Detect which cell encompasses the target text, then output its (x, y) center coordinate. 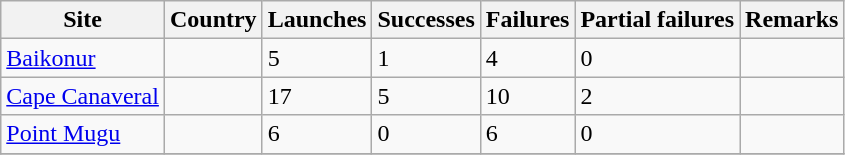
Baikonur (83, 58)
Cape Canaveral (83, 96)
Point Mugu (83, 134)
Launches (317, 20)
Failures (528, 20)
4 (528, 58)
Partial failures (658, 20)
1 (426, 58)
Site (83, 20)
10 (528, 96)
Remarks (792, 20)
Successes (426, 20)
17 (317, 96)
2 (658, 96)
Country (213, 20)
